Return the (x, y) coordinate for the center point of the cell that contains the specified text.  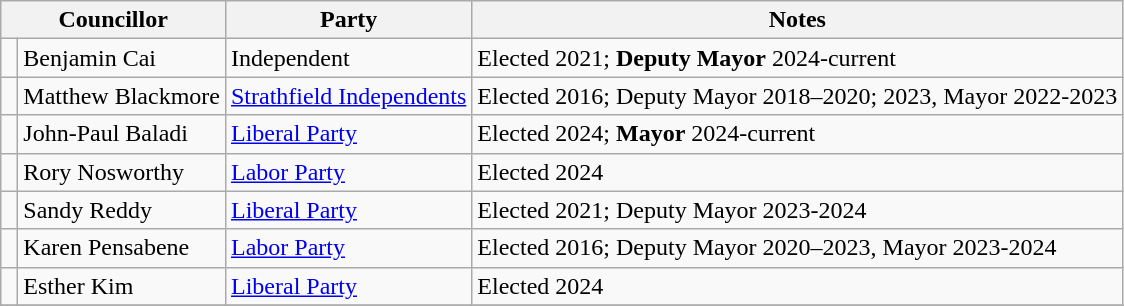
Elected 2021; Deputy Mayor 2024-current (798, 58)
Elected 2024; Mayor 2024-current (798, 134)
Notes (798, 20)
John-Paul Baladi (122, 134)
Matthew Blackmore (122, 96)
Benjamin Cai (122, 58)
Party (348, 20)
Independent (348, 58)
Councillor (114, 20)
Esther Kim (122, 286)
Elected 2016; Deputy Mayor 2018–2020; 2023, Mayor 2022-2023 (798, 96)
Karen Pensabene (122, 248)
Elected 2021; Deputy Mayor 2023-2024 (798, 210)
Elected 2016; Deputy Mayor 2020–2023, Mayor 2023-2024 (798, 248)
Strathfield Independents (348, 96)
Rory Nosworthy (122, 172)
Sandy Reddy (122, 210)
